Scan for the cell matching the given text and deliver its [X, Y] coordinate at center. 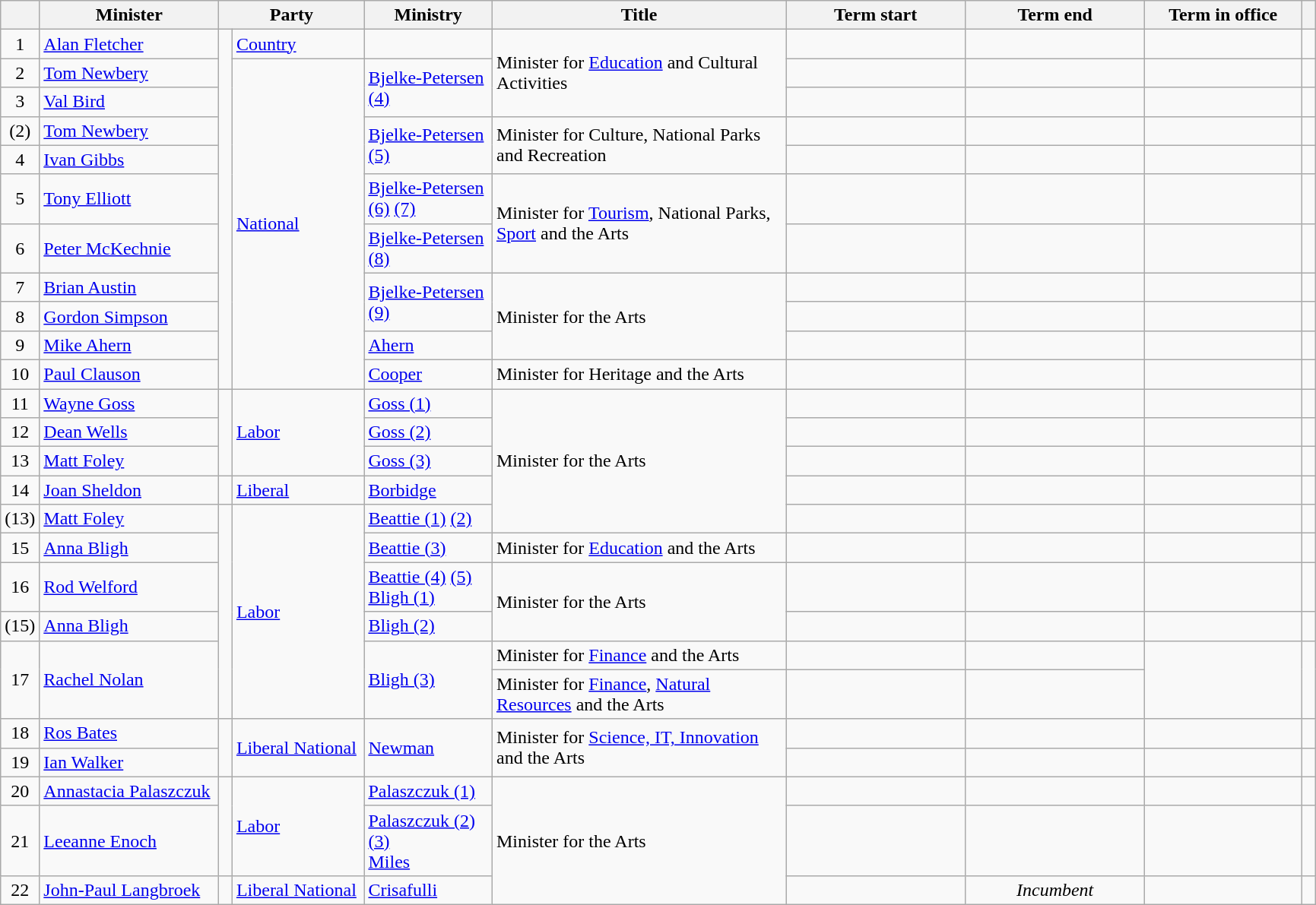
Cooper [429, 374]
Bjelke-Petersen (5) [429, 145]
22 [20, 890]
11 [20, 403]
Rod Welford [129, 587]
Gordon Simpson [129, 316]
Party [292, 15]
Bjelke-Petersen (8) [429, 248]
2 [20, 73]
Wayne Goss [129, 403]
13 [20, 461]
18 [20, 733]
8 [20, 316]
Goss (1) [429, 403]
Country [298, 44]
(15) [20, 626]
Ministry [429, 15]
Dean Wells [129, 432]
Goss (3) [429, 461]
19 [20, 762]
Minister for Finance and the Arts [639, 655]
Ahern [429, 345]
12 [20, 432]
7 [20, 287]
21 [20, 840]
6 [20, 248]
Goss (2) [429, 432]
Ian Walker [129, 762]
Minister for Heritage and the Arts [639, 374]
Beattie (3) [429, 548]
Annastacia Palaszczuk [129, 791]
Bjelke-Petersen (9) [429, 302]
Alan Fletcher [129, 44]
Bligh (3) [429, 679]
Minister for Culture, National Parks and Recreation [639, 145]
(2) [20, 131]
10 [20, 374]
Palaszczuk (1) [429, 791]
Bjelke-Petersen (6) (7) [429, 199]
Minister for Finance, Natural Resources and the Arts [639, 695]
1 [20, 44]
Newman [429, 748]
Ros Bates [129, 733]
15 [20, 548]
Mike Ahern [129, 345]
Beattie (1) (2) [429, 519]
Term in office [1223, 15]
17 [20, 679]
Bjelke-Petersen (4) [429, 87]
Brian Austin [129, 287]
Crisafulli [429, 890]
(13) [20, 519]
Bligh (2) [429, 626]
Liberal [298, 490]
4 [20, 160]
Paul Clauson [129, 374]
Leeanne Enoch [129, 840]
John-Paul Langbroek [129, 890]
3 [20, 102]
Joan Sheldon [129, 490]
Borbidge [429, 490]
20 [20, 791]
Minister for Education and Cultural Activities [639, 73]
Val Bird [129, 102]
Rachel Nolan [129, 679]
Term start [876, 15]
Term end [1055, 15]
Beattie (4) (5)Bligh (1) [429, 587]
9 [20, 345]
16 [20, 587]
Minister [129, 15]
Tony Elliott [129, 199]
Ivan Gibbs [129, 160]
Incumbent [1055, 890]
Peter McKechnie [129, 248]
Minister for Science, IT, Innovation and the Arts [639, 748]
14 [20, 490]
National [298, 223]
Palaszczuk (2) (3)Miles [429, 840]
Minister for Education and the Arts [639, 548]
Minister for Tourism, National Parks, Sport and the Arts [639, 223]
5 [20, 199]
Title [639, 15]
